Locate the cell with the specified text and output its [x, y] center coordinate. 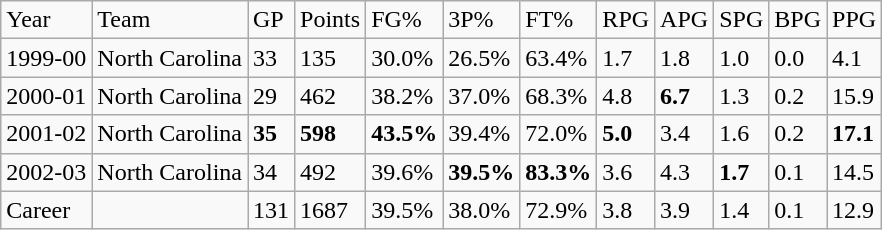
APG [684, 20]
462 [330, 96]
1.4 [742, 210]
131 [272, 210]
Team [170, 20]
RPG [626, 20]
30.0% [404, 58]
2001-02 [46, 134]
6.7 [684, 96]
1.3 [742, 96]
4.8 [626, 96]
39.4% [482, 134]
2002-03 [46, 172]
3.8 [626, 210]
29 [272, 96]
3P% [482, 20]
3.6 [626, 172]
33 [272, 58]
63.4% [558, 58]
1999-00 [46, 58]
26.5% [482, 58]
1.6 [742, 134]
BPG [798, 20]
0.0 [798, 58]
14.5 [854, 172]
1687 [330, 210]
17.1 [854, 134]
135 [330, 58]
4.3 [684, 172]
43.5% [404, 134]
1.8 [684, 58]
38.0% [482, 210]
2000-01 [46, 96]
3.4 [684, 134]
3.9 [684, 210]
34 [272, 172]
598 [330, 134]
Year [46, 20]
492 [330, 172]
1.0 [742, 58]
GP [272, 20]
83.3% [558, 172]
12.9 [854, 210]
39.6% [404, 172]
37.0% [482, 96]
38.2% [404, 96]
68.3% [558, 96]
SPG [742, 20]
5.0 [626, 134]
15.9 [854, 96]
4.1 [854, 58]
72.9% [558, 210]
35 [272, 134]
72.0% [558, 134]
FG% [404, 20]
Career [46, 210]
Points [330, 20]
PPG [854, 20]
FT% [558, 20]
